Capture the cell that displays the provided text and extract its (X, Y) central coordinate. 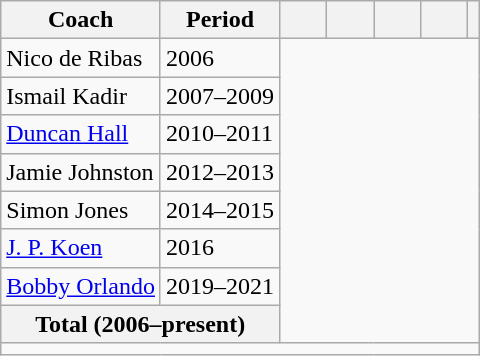
2016 (220, 248)
2019–2021 (220, 286)
2007–2009 (220, 96)
2006 (220, 58)
Duncan Hall (81, 134)
Total (2006–present) (140, 324)
Simon Jones (81, 210)
J. P. Koen (81, 248)
Period (220, 20)
2014–2015 (220, 210)
Jamie Johnston (81, 172)
Ismail Kadir (81, 96)
Coach (81, 20)
Bobby Orlando (81, 286)
Nico de Ribas (81, 58)
2012–2013 (220, 172)
2010–2011 (220, 134)
